Provide the (X, Y) coordinate of the cell's center where the given text is located.  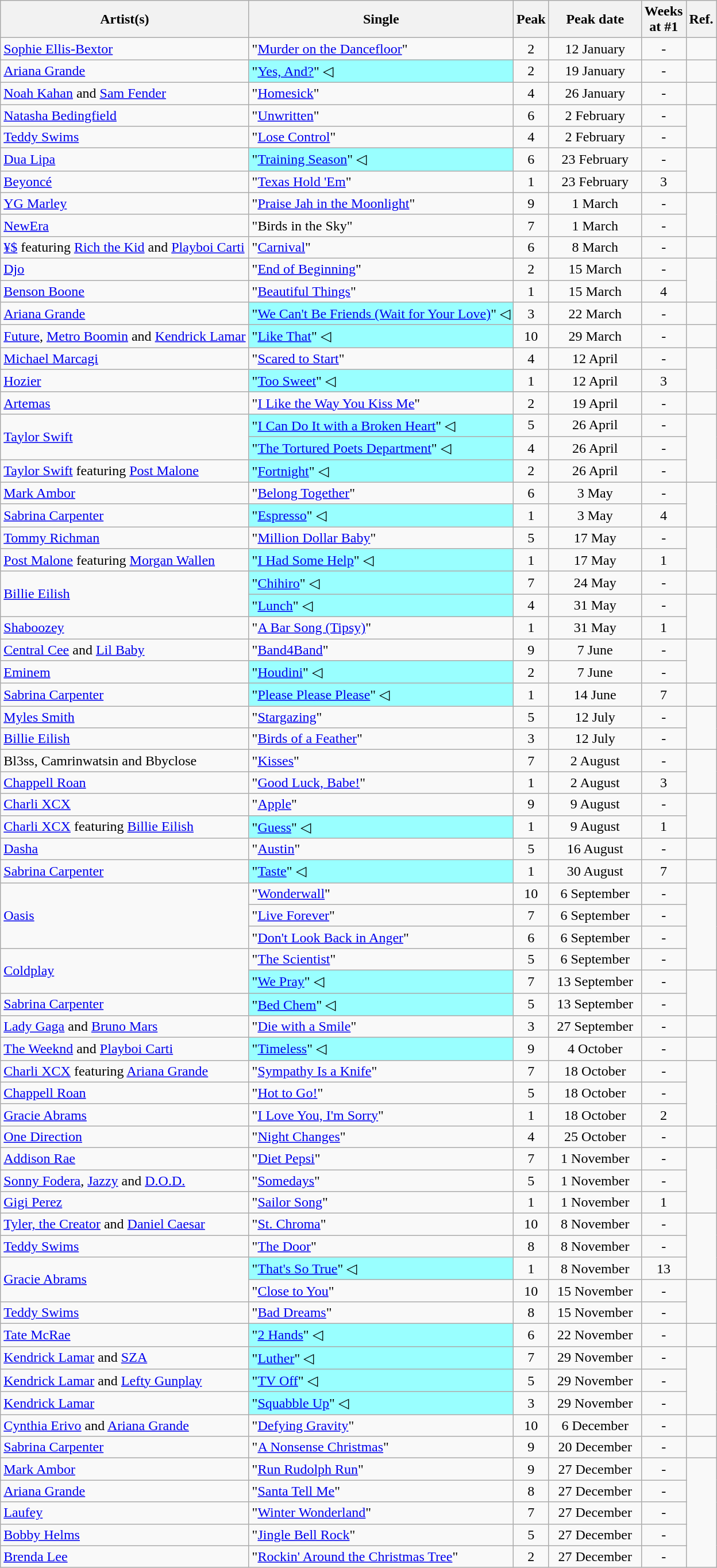
13 (664, 1269)
29 March (595, 336)
"Fortnight" ◁ (381, 471)
Eminem (125, 672)
Tommy Richman (125, 538)
Laufey (125, 1513)
"Unwritten" (381, 115)
"End of Beginning" (381, 269)
"Live Forever" (381, 915)
"Night Changes" (381, 1136)
"A Nonsense Christmas" (381, 1447)
NewEra (125, 225)
"St. Chroma" (381, 1224)
Charli XCX (125, 804)
8 March (595, 247)
Djo (125, 269)
¥$ featuring Rich the Kid and Playboi Carti (125, 247)
"I Like the Way You Kiss Me" (381, 403)
"Belong Together" (381, 493)
24 May (595, 583)
"Murder on the Dancefloor" (381, 49)
25 October (595, 1136)
"Rockin' Around the Christmas Tree" (381, 1557)
Taylor Swift (125, 437)
12 January (595, 49)
Kendrick Lamar and SZA (125, 1358)
Future, Metro Boomin and Kendrick Lamar (125, 336)
"The Door" (381, 1246)
Dua Lipa (125, 160)
22 November (595, 1335)
"Bad Dreams" (381, 1312)
"Timeless" ◁ (381, 1049)
30 August (595, 872)
"Taste" ◁ (381, 872)
Bl3ss, Camrinwatsin and Bbyclose (125, 761)
"I Can Do It with a Broken Heart" ◁ (381, 425)
"Santa Tell Me" (381, 1491)
"Yes, And?" ◁ (381, 71)
"Too Sweet" ◁ (381, 381)
"We Can't Be Friends (Wait for Your Love)" ◁ (381, 314)
"Sailor Song" (381, 1203)
Beyoncé (125, 182)
"Scared to Start" (381, 359)
"Bed Chem" ◁ (381, 1004)
14 June (595, 695)
"Hot to Go!" (381, 1093)
"Lose Control" (381, 137)
"Praise Jah in the Moonlight" (381, 203)
"Run Rudolph Run" (381, 1469)
"2 Hands" ◁ (381, 1335)
Charli XCX featuring Ariana Grande (125, 1071)
"The Scientist" (381, 959)
Bobby Helms (125, 1535)
16 August (595, 849)
Myles Smith (125, 717)
"Die with a Smile" (381, 1027)
Oasis (125, 915)
Tyler, the Creator and Daniel Caesar (125, 1224)
Tate McRae (125, 1335)
"Kisses" (381, 761)
Cynthia Erivo and Ariana Grande (125, 1426)
Michael Marcagi (125, 359)
Peak (531, 20)
Brenda Lee (125, 1557)
"Carnival" (381, 247)
"Somedays" (381, 1181)
Sophie Ellis-Bextor (125, 49)
22 March (595, 314)
"Apple" (381, 804)
Dasha (125, 849)
"Million Dollar Baby" (381, 538)
"Good Luck, Babe!" (381, 783)
"Defying Gravity" (381, 1426)
26 January (595, 93)
Artist(s) (125, 20)
"Chihiro" ◁ (381, 583)
"Texas Hold 'Em" (381, 182)
"Guess" ◁ (381, 827)
Shaboozey (125, 627)
"Please Please Please" ◁ (381, 695)
"Austin" (381, 849)
20 December (595, 1447)
Taylor Swift featuring Post Malone (125, 471)
Charli XCX featuring Billie Eilish (125, 827)
19 January (595, 71)
"Stargazing" (381, 717)
Peak date (595, 20)
Gigi Perez (125, 1203)
"Luther" ◁ (381, 1358)
"I Had Some Help" ◁ (381, 560)
"Houdini" ◁ (381, 672)
"Lunch" ◁ (381, 606)
Hozier (125, 381)
Artemas (125, 403)
"Sympathy Is a Knife" (381, 1071)
"Training Season" ◁ (381, 160)
"Like That" ◁ (381, 336)
YG Marley (125, 203)
Ref. (701, 20)
Addison Rae (125, 1158)
"Close to You" (381, 1290)
One Direction (125, 1136)
Natasha Bedingfield (125, 115)
"Birds in the Sky" (381, 225)
"Beautiful Things" (381, 291)
Kendrick Lamar and Lefty Gunplay (125, 1381)
Single (381, 20)
"We Pray" ◁ (381, 981)
"I Love You, I'm Sorry" (381, 1115)
19 April (595, 403)
"Squabble Up" ◁ (381, 1403)
"Band4Band" (381, 650)
"Birds of a Feather" (381, 739)
"Diet Pepsi" (381, 1158)
"A Bar Song (Tipsy)" (381, 627)
"Homesick" (381, 93)
"Jingle Bell Rock" (381, 1535)
"TV Off" ◁ (381, 1381)
Benson Boone (125, 291)
Noah Kahan and Sam Fender (125, 93)
Sonny Fodera, Jazzy and D.O.D. (125, 1181)
Coldplay (125, 970)
Weeksat #1 (664, 20)
Central Cee and Lil Baby (125, 650)
The Weeknd and Playboi Carti (125, 1049)
4 October (595, 1049)
Kendrick Lamar (125, 1403)
"Winter Wonderland" (381, 1513)
Lady Gaga and Bruno Mars (125, 1027)
"Don't Look Back in Anger" (381, 937)
27 September (595, 1027)
"The Tortured Poets Department" ◁ (381, 448)
"Wonderwall" (381, 893)
"That's So True" ◁ (381, 1269)
"Espresso" ◁ (381, 515)
6 December (595, 1426)
Post Malone featuring Morgan Wallen (125, 560)
